From the cell containing the given text, extract its center point as (X, Y) coordinate. 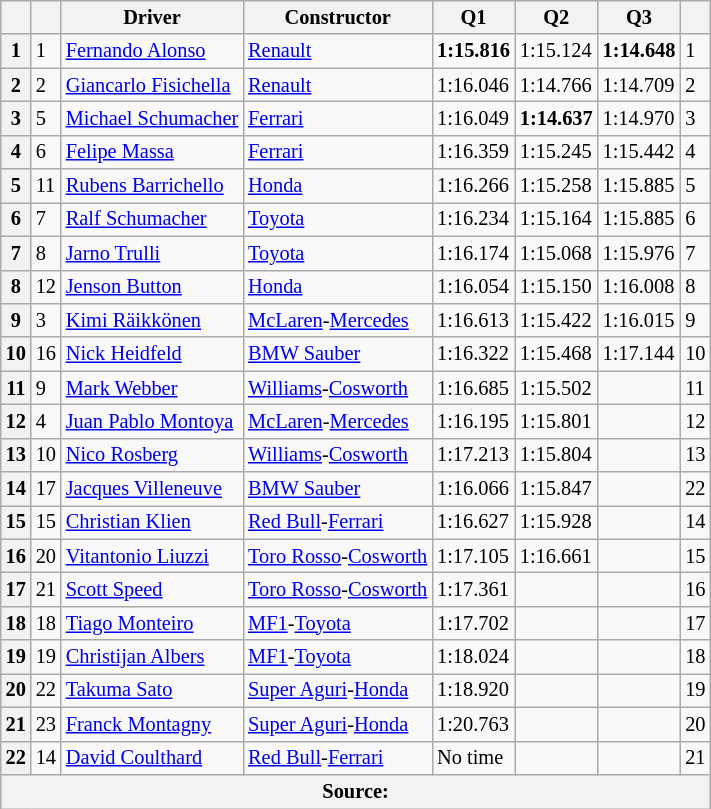
1:16.234 (474, 219)
1:16.015 (640, 320)
1:15.245 (556, 152)
1:14.766 (556, 85)
1:17.361 (474, 589)
Driver (152, 17)
Michael Schumacher (152, 118)
1:16.174 (474, 253)
1:15.150 (556, 287)
Christijan Albers (152, 657)
Jenson Button (152, 287)
1:16.359 (474, 152)
1:15.804 (556, 455)
1:14.709 (640, 85)
Tiago Monteiro (152, 623)
Jarno Trulli (152, 253)
Mark Webber (152, 388)
1:16.066 (474, 489)
1:18.024 (474, 657)
1:16.049 (474, 118)
1:15.442 (640, 152)
Franck Montagny (152, 724)
1:17.105 (474, 556)
Scott Speed (152, 589)
1:15.468 (556, 354)
Ralf Schumacher (152, 219)
Q3 (640, 17)
Felipe Massa (152, 152)
1:16.613 (474, 320)
Jacques Villeneuve (152, 489)
1:14.648 (640, 51)
Kimi Räikkönen (152, 320)
Constructor (338, 17)
1:16.046 (474, 85)
23 (46, 724)
1:16.195 (474, 421)
1:16.266 (474, 186)
1:16.661 (556, 556)
1:16.322 (474, 354)
Fernando Alonso (152, 51)
1:15.258 (556, 186)
1:15.124 (556, 51)
1:15.928 (556, 522)
Nico Rosberg (152, 455)
1:20.763 (474, 724)
No time (474, 758)
1:15.801 (556, 421)
Q1 (474, 17)
1:16.054 (474, 287)
Rubens Barrichello (152, 186)
Juan Pablo Montoya (152, 421)
1:15.847 (556, 489)
1:16.685 (474, 388)
1:17.213 (474, 455)
1:15.068 (556, 253)
1:16.627 (474, 522)
1:17.144 (640, 354)
1:14.637 (556, 118)
Giancarlo Fisichella (152, 85)
Vitantonio Liuzzi (152, 556)
1:16.008 (640, 287)
Q2 (556, 17)
1:15.976 (640, 253)
Takuma Sato (152, 690)
1:15.816 (474, 51)
1:14.970 (640, 118)
1:18.920 (474, 690)
1:15.422 (556, 320)
Christian Klien (152, 522)
1:15.502 (556, 388)
Source: (356, 791)
1:15.164 (556, 219)
1:17.702 (474, 623)
Nick Heidfeld (152, 354)
David Coulthard (152, 758)
